Return [x, y] of the center of cell containing provided text 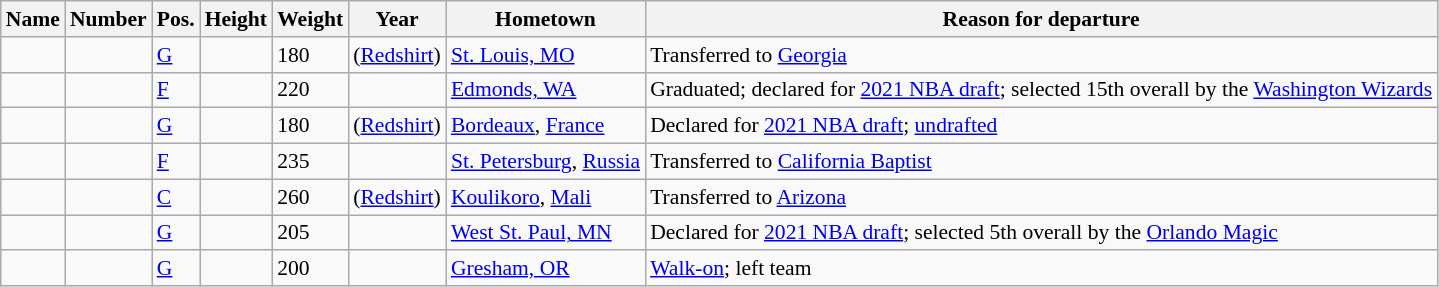
Gresham, OR [546, 269]
C [176, 197]
Reason for departure [1041, 19]
Declared for 2021 NBA draft; selected 5th overall by the Orlando Magic [1041, 233]
West St. Paul, MN [546, 233]
Pos. [176, 19]
205 [310, 233]
Name [33, 19]
Hometown [546, 19]
Edmonds, WA [546, 90]
Year [397, 19]
Koulikoro, Mali [546, 197]
Walk-on; left team [1041, 269]
St. Petersburg, Russia [546, 162]
220 [310, 90]
St. Louis, MO [546, 55]
Graduated; declared for 2021 NBA draft; selected 15th overall by the Washington Wizards [1041, 90]
Number [108, 19]
235 [310, 162]
Weight [310, 19]
Height [236, 19]
200 [310, 269]
Bordeaux, France [546, 126]
Transferred to Arizona [1041, 197]
Transferred to California Baptist [1041, 162]
260 [310, 197]
Transferred to Georgia [1041, 55]
Declared for 2021 NBA draft; undrafted [1041, 126]
